Return the (X, Y) coordinate for the center point of the cell that contains the specified text.  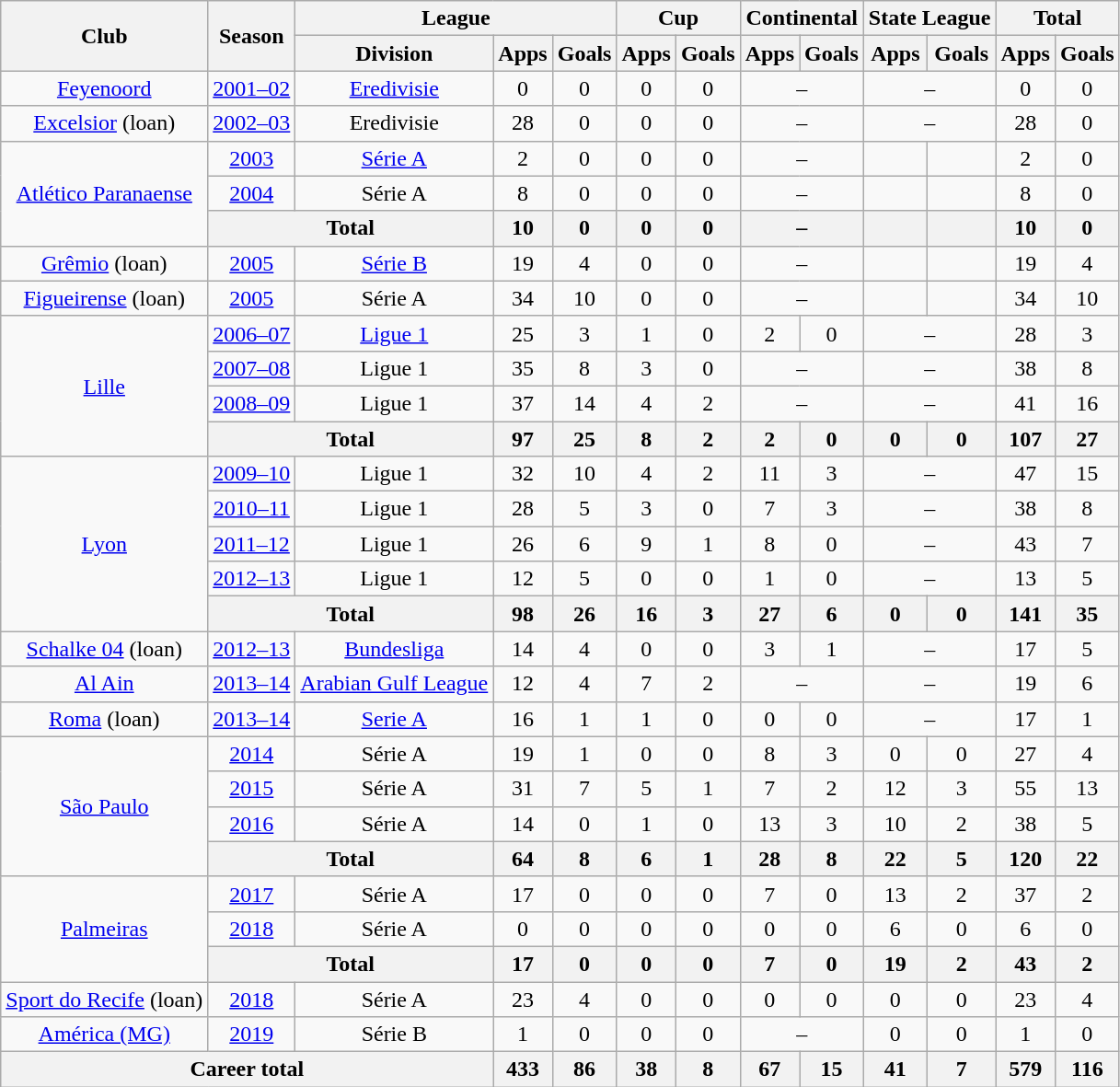
116 (1087, 1070)
Schalke 04 (loan) (105, 649)
Arabian Gulf League (394, 684)
141 (1025, 614)
2004 (252, 193)
97 (523, 439)
Roma (loan) (105, 719)
Feyenoord (105, 88)
11 (769, 474)
Palmeiras (105, 929)
Club (105, 36)
Cup (678, 18)
Atlético Paranaense (105, 193)
Lille (105, 386)
9 (646, 544)
Serie A (394, 719)
State League (929, 18)
31 (523, 789)
2016 (252, 824)
Continental (802, 18)
Figueirense (loan) (105, 298)
2002–03 (252, 123)
2019 (252, 1035)
67 (769, 1070)
98 (523, 614)
107 (1025, 439)
Sport do Recife (loan) (105, 999)
2015 (252, 789)
2001–02 (252, 88)
2003 (252, 158)
64 (523, 859)
2011–12 (252, 544)
2009–10 (252, 474)
32 (523, 474)
120 (1025, 859)
Al Ain (105, 684)
São Paulo (105, 806)
Excelsior (loan) (105, 123)
2017 (252, 894)
47 (1025, 474)
Lyon (105, 544)
Division (394, 53)
2008–09 (252, 403)
League (456, 18)
2014 (252, 754)
Bundesliga (394, 649)
Career total (247, 1070)
Season (252, 36)
2006–07 (252, 333)
América (MG) (105, 1035)
Grêmio (loan) (105, 263)
2007–08 (252, 368)
433 (523, 1070)
86 (584, 1070)
579 (1025, 1070)
55 (1025, 789)
2010–11 (252, 509)
